Pinpoint the cell where the given text exists, returning its [X, Y] midpoint coordinate. 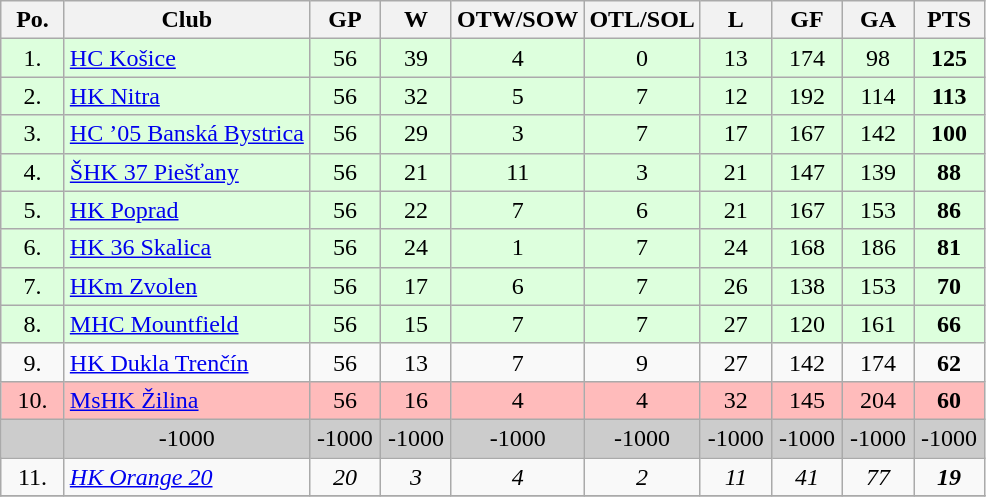
HK Dukla Trenčín [186, 362]
HK Orange 20 [186, 477]
22 [416, 210]
16 [416, 400]
100 [950, 134]
PTS [950, 20]
39 [416, 58]
1 [517, 248]
12 [736, 96]
26 [736, 286]
OTW/SOW [517, 20]
20 [344, 477]
OTL/SOL [642, 20]
145 [806, 400]
186 [878, 248]
192 [806, 96]
2 [642, 477]
3. [33, 134]
168 [806, 248]
2. [33, 96]
Po. [33, 20]
GA [878, 20]
125 [950, 58]
9 [642, 362]
120 [806, 324]
60 [950, 400]
114 [878, 96]
HK Poprad [186, 210]
L [736, 20]
9. [33, 362]
1. [33, 58]
66 [950, 324]
139 [878, 172]
7. [33, 286]
81 [950, 248]
GP [344, 20]
MsHK Žilina [186, 400]
HC ’05 Banská Bystrica [186, 134]
19 [950, 477]
GF [806, 20]
HKm Zvolen [186, 286]
Club [186, 20]
MHC Mountfield [186, 324]
11. [33, 477]
147 [806, 172]
HK Nitra [186, 96]
8. [33, 324]
4. [33, 172]
5. [33, 210]
41 [806, 477]
88 [950, 172]
98 [878, 58]
ŠHK 37 Piešťany [186, 172]
161 [878, 324]
5 [517, 96]
29 [416, 134]
138 [806, 286]
HK 36 Skalica [186, 248]
113 [950, 96]
10. [33, 400]
HC Košice [186, 58]
204 [878, 400]
62 [950, 362]
70 [950, 286]
6. [33, 248]
0 [642, 58]
15 [416, 324]
86 [950, 210]
77 [878, 477]
W [416, 20]
